Extract the (X, Y) coordinate from the center of the cell holding the provided text.  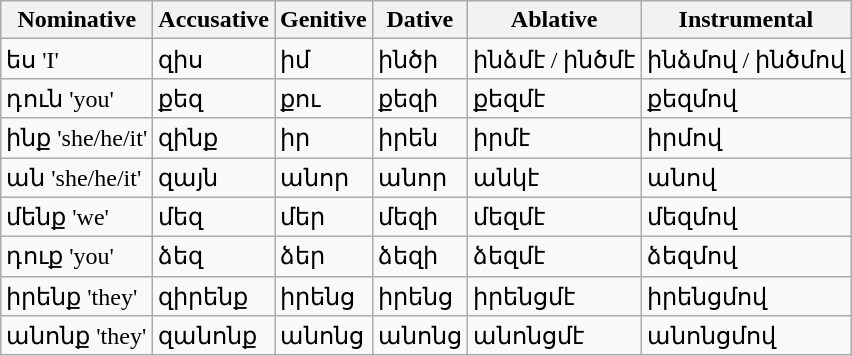
քեզ (214, 98)
զանոնք (214, 336)
մենք 'we' (77, 217)
մեզ (214, 217)
անոնք 'they' (77, 336)
զինք (214, 138)
զիս (214, 59)
մեզմէ (554, 217)
քեզմէ (554, 98)
մեր (323, 217)
ինք 'she/he/it' (77, 138)
իմ (323, 59)
զիրենք (214, 296)
իրմէ (554, 138)
ես 'I' (77, 59)
Accusative (214, 20)
ինձմով / ինծմով (746, 59)
իրենցմով (746, 296)
Nominative (77, 20)
դուք 'you' (77, 257)
ան 'she/he/it' (77, 178)
Instrumental (746, 20)
Dative (420, 20)
մեզմով (746, 217)
Genitive (323, 20)
ձեզ (214, 257)
անոնցմով (746, 336)
զայն (214, 178)
ինծի (420, 59)
ձեզմէ (554, 257)
ձեզմով (746, 257)
ձեզի (420, 257)
Ablative (554, 20)
քեզի (420, 98)
մեզի (420, 217)
քեզմով (746, 98)
իրենցմէ (554, 296)
ձեր (323, 257)
իրմով (746, 138)
անկէ (554, 178)
իրեն (420, 138)
իրենք 'they' (77, 296)
անոնցմէ (554, 336)
անով (746, 178)
իր (323, 138)
ինձմէ / ինծմէ (554, 59)
քու (323, 98)
դուն 'you' (77, 98)
